Find where the given text appears and provide that cell's center as [x, y] coordinate. 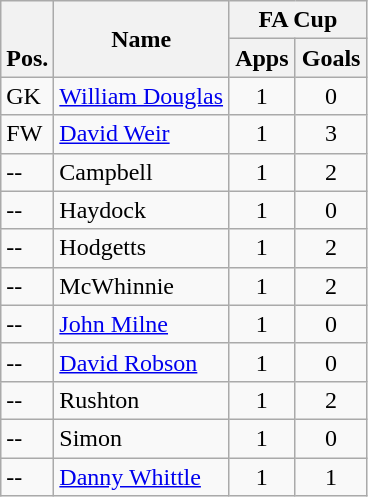
McWhinnie [142, 286]
Apps [262, 58]
Campbell [142, 172]
Simon [142, 438]
Rushton [142, 400]
GK [28, 96]
3 [331, 134]
David Weir [142, 134]
Name [142, 39]
William Douglas [142, 96]
John Milne [142, 324]
Hodgetts [142, 248]
Haydock [142, 210]
Danny Whittle [142, 477]
David Robson [142, 362]
FA Cup [298, 20]
FW [28, 134]
Pos. [28, 39]
Goals [331, 58]
